Return the (x, y) coordinate for the center point of the cell that contains the specified text.  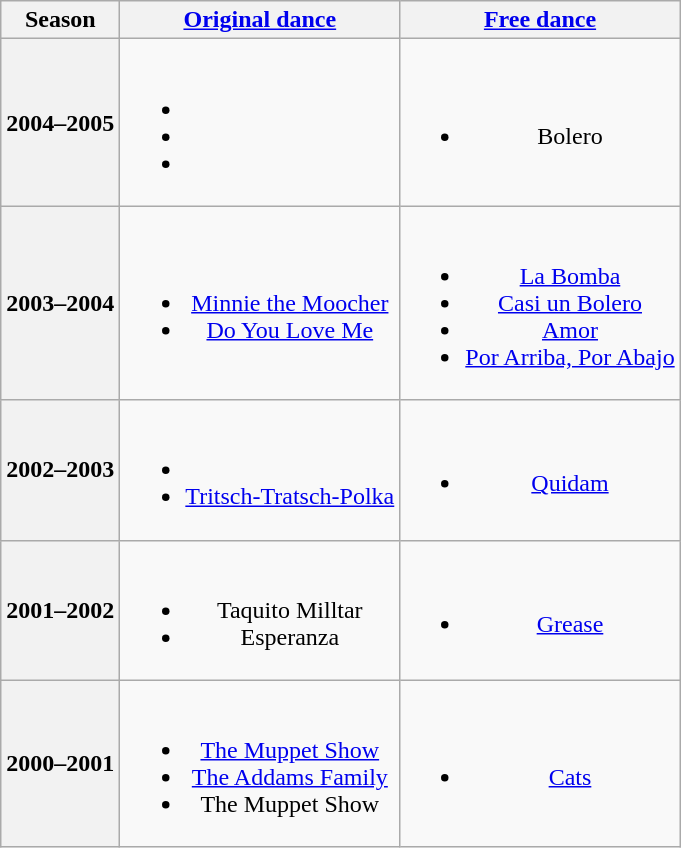
Bolero (540, 122)
Minnie the Moocher Do You Love Me (260, 303)
Free dance (540, 20)
2000–2001 (60, 764)
Cats (540, 764)
Taquito Milltar Esperanza (260, 610)
Original dance (260, 20)
Quidam (540, 470)
Grease (540, 610)
La Bomba Casi un Bolero Amor Por Arriba, Por Abajo (540, 303)
2001–2002 (60, 610)
2002–2003 (60, 470)
2003–2004 (60, 303)
The Muppet Show The Addams Family The Muppet Show (260, 764)
Tritsch-Tratsch-Polka (260, 470)
2004–2005 (60, 122)
Season (60, 20)
